Detect which cell encompasses the target text, then output its (x, y) center coordinate. 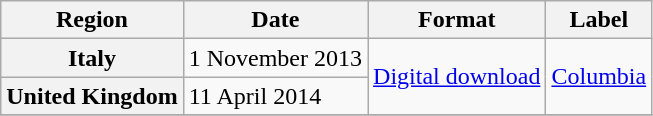
Italy (92, 58)
1 November 2013 (275, 58)
Columbia (599, 77)
Format (457, 20)
Date (275, 20)
United Kingdom (92, 96)
Region (92, 20)
11 April 2014 (275, 96)
Label (599, 20)
Digital download (457, 77)
